Return the [X, Y] coordinate for the center point of the cell that contains the specified text.  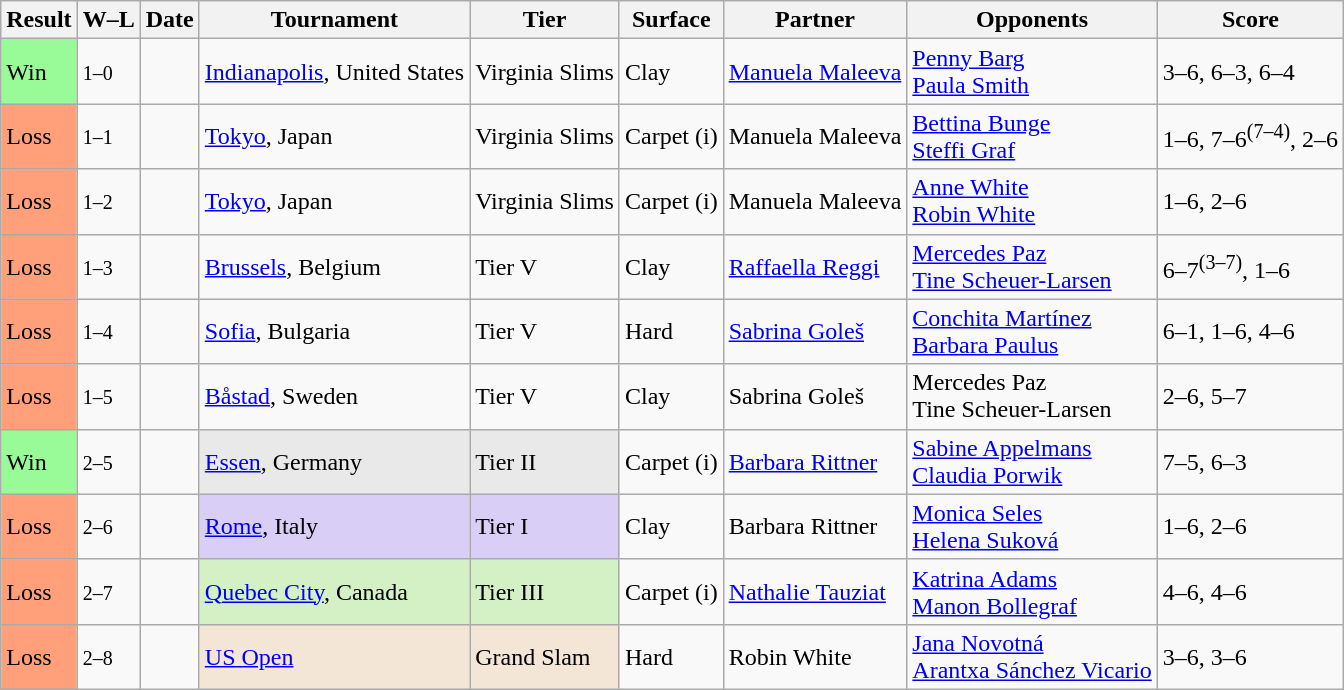
Katrina Adams Manon Bollegraf [1032, 592]
Tier [545, 20]
1–5 [108, 396]
Quebec City, Canada [334, 592]
2–7 [108, 592]
1–6, 7–6(7–4), 2–6 [1250, 136]
2–6, 5–7 [1250, 396]
Opponents [1032, 20]
4–6, 4–6 [1250, 592]
1–3 [108, 266]
2–5 [108, 462]
1–0 [108, 72]
Tier II [545, 462]
Date [170, 20]
6–7(3–7), 1–6 [1250, 266]
Sabine Appelmans Claudia Porwik [1032, 462]
Båstad, Sweden [334, 396]
Essen, Germany [334, 462]
Robin White [815, 656]
Grand Slam [545, 656]
3–6, 6–3, 6–4 [1250, 72]
2–6 [108, 526]
7–5, 6–3 [1250, 462]
2–8 [108, 656]
Bettina Bunge Steffi Graf [1032, 136]
Result [39, 20]
Tier III [545, 592]
Conchita Martínez Barbara Paulus [1032, 332]
W–L [108, 20]
Sofia, Bulgaria [334, 332]
Partner [815, 20]
1–2 [108, 202]
Jana Novotná Arantxa Sánchez Vicario [1032, 656]
Monica Seles Helena Suková [1032, 526]
Score [1250, 20]
Surface [671, 20]
1–1 [108, 136]
Raffaella Reggi [815, 266]
3–6, 3–6 [1250, 656]
Anne White Robin White [1032, 202]
6–1, 1–6, 4–6 [1250, 332]
Nathalie Tauziat [815, 592]
Tier I [545, 526]
Penny Barg Paula Smith [1032, 72]
1–4 [108, 332]
Brussels, Belgium [334, 266]
Rome, Italy [334, 526]
Tournament [334, 20]
Indianapolis, United States [334, 72]
US Open [334, 656]
